Extract the [x, y] coordinate from the center of the cell holding the provided text.  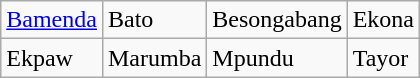
Ekpaw [52, 58]
Marumba [154, 58]
Tayor [383, 58]
Bamenda [52, 20]
Ekona [383, 20]
Bato [154, 20]
Mpundu [277, 58]
Besongabang [277, 20]
